Return the [x, y] coordinate for the center point of the cell that contains the specified text.  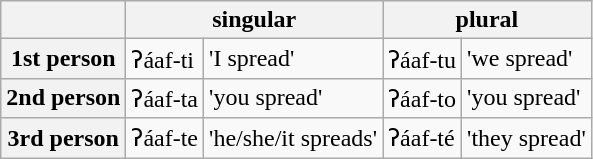
ʔáaf-ta [165, 98]
ʔáaf-ti [165, 59]
plural [488, 20]
ʔáaf-tu [422, 59]
singular [254, 20]
'he/she/it spreads' [294, 138]
'I spread' [294, 59]
ʔáaf-te [165, 138]
ʔáaf-té [422, 138]
'we spread' [527, 59]
3rd person [64, 138]
'they spread' [527, 138]
2nd person [64, 98]
1st person [64, 59]
ʔáaf-to [422, 98]
